Extract the (X, Y) coordinate from the center of the cell holding the provided text.  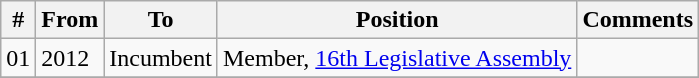
Comments (638, 20)
From (70, 20)
Position (396, 20)
01 (18, 58)
Incumbent (161, 58)
2012 (70, 58)
To (161, 20)
# (18, 20)
Member, 16th Legislative Assembly (396, 58)
